Search for the cell housing the specified text and yield its [x, y] center coordinate. 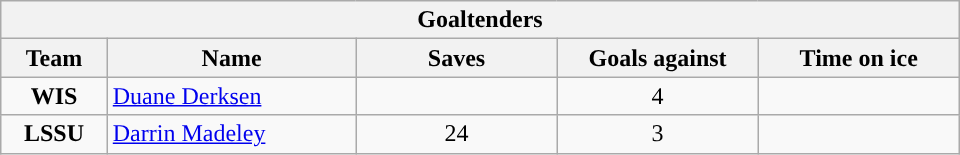
Name [232, 58]
4 [658, 96]
Time on ice [858, 58]
LSSU [54, 134]
Goaltenders [480, 20]
Duane Derksen [232, 96]
Goals against [658, 58]
Saves [456, 58]
Team [54, 58]
24 [456, 134]
WIS [54, 96]
Darrin Madeley [232, 134]
3 [658, 134]
